Extract the [X, Y] coordinate from the center of the cell holding the provided text.  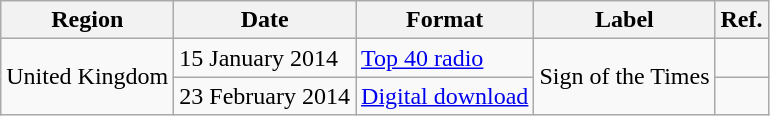
Format [445, 20]
23 February 2014 [265, 96]
United Kingdom [88, 77]
Digital download [445, 96]
Ref. [742, 20]
Date [265, 20]
Region [88, 20]
Label [624, 20]
Top 40 radio [445, 58]
Sign of the Times [624, 77]
15 January 2014 [265, 58]
